Pinpoint the cell where the given text exists, returning its (x, y) midpoint coordinate. 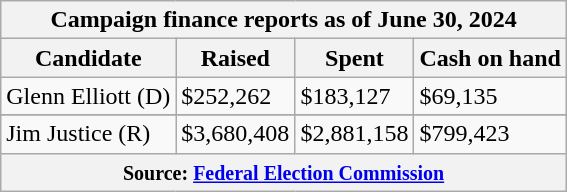
Jim Justice (R) (88, 134)
Cash on hand (490, 58)
$2,881,158 (354, 134)
Spent (354, 58)
Campaign finance reports as of June 30, 2024 (284, 20)
$252,262 (236, 96)
$183,127 (354, 96)
Glenn Elliott (D) (88, 96)
Source: Federal Election Commission (284, 172)
$3,680,408 (236, 134)
$799,423 (490, 134)
Raised (236, 58)
Candidate (88, 58)
$69,135 (490, 96)
